Provide the (X, Y) coordinate of the cell's center where the given text is located.  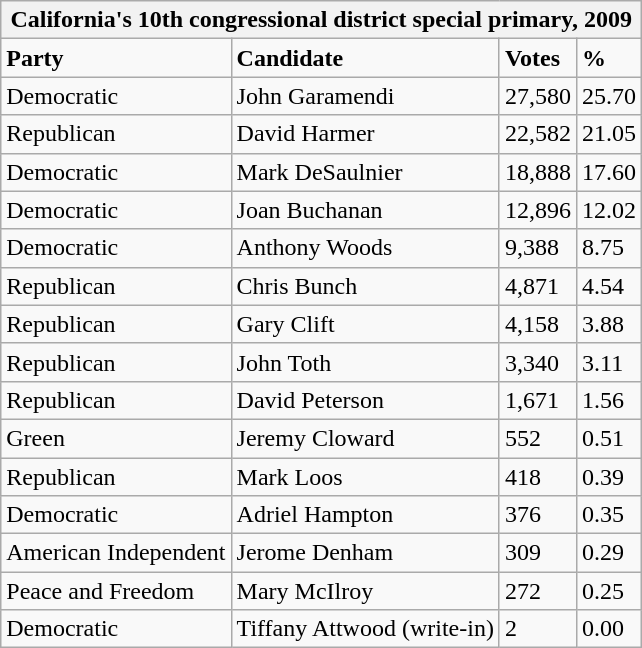
3.88 (608, 324)
Joan Buchanan (365, 210)
Votes (538, 58)
18,888 (538, 172)
21.05 (608, 134)
0.35 (608, 515)
David Harmer (365, 134)
2 (538, 629)
3,340 (538, 362)
Chris Bunch (365, 286)
17.60 (608, 172)
Peace and Freedom (116, 591)
27,580 (538, 96)
22,582 (538, 134)
John Garamendi (365, 96)
California's 10th congressional district special primary, 2009 (322, 20)
272 (538, 591)
Mary McIlroy (365, 591)
0.25 (608, 591)
Party (116, 58)
4,871 (538, 286)
309 (538, 553)
0.51 (608, 438)
1,671 (538, 400)
4.54 (608, 286)
Candidate (365, 58)
Mark DeSaulnier (365, 172)
376 (538, 515)
25.70 (608, 96)
12,896 (538, 210)
3.11 (608, 362)
Jeremy Cloward (365, 438)
9,388 (538, 248)
0.39 (608, 477)
552 (538, 438)
4,158 (538, 324)
Green (116, 438)
David Peterson (365, 400)
12.02 (608, 210)
8.75 (608, 248)
Jerome Denham (365, 553)
American Independent (116, 553)
418 (538, 477)
0.29 (608, 553)
Mark Loos (365, 477)
Anthony Woods (365, 248)
0.00 (608, 629)
John Toth (365, 362)
% (608, 58)
1.56 (608, 400)
Tiffany Attwood (write-in) (365, 629)
Adriel Hampton (365, 515)
Gary Clift (365, 324)
